For the text-containing cell, return its midpoint in (x, y) coordinate format. 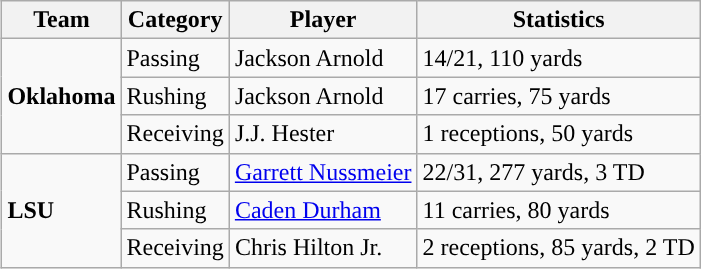
11 carries, 80 yards (558, 210)
14/21, 110 yards (558, 58)
1 receptions, 50 yards (558, 134)
Statistics (558, 20)
Caden Durham (323, 210)
J.J. Hester (323, 134)
22/31, 277 yards, 3 TD (558, 172)
LSU (62, 210)
Chris Hilton Jr. (323, 248)
17 carries, 75 yards (558, 96)
Category (175, 20)
Oklahoma (62, 96)
2 receptions, 85 yards, 2 TD (558, 248)
Team (62, 20)
Garrett Nussmeier (323, 172)
Player (323, 20)
